Capture the cell that displays the provided text and extract its [x, y] central coordinate. 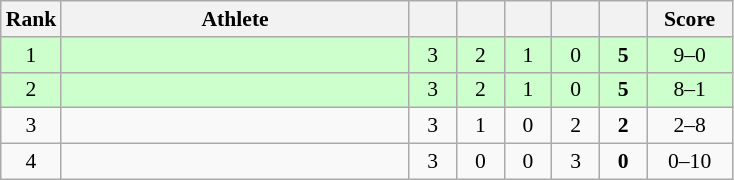
4 [32, 162]
8–1 [690, 90]
Athlete [235, 19]
Score [690, 19]
2–8 [690, 126]
0–10 [690, 162]
Rank [32, 19]
9–0 [690, 55]
